Find where the given text appears and provide that cell's center as [X, Y] coordinate. 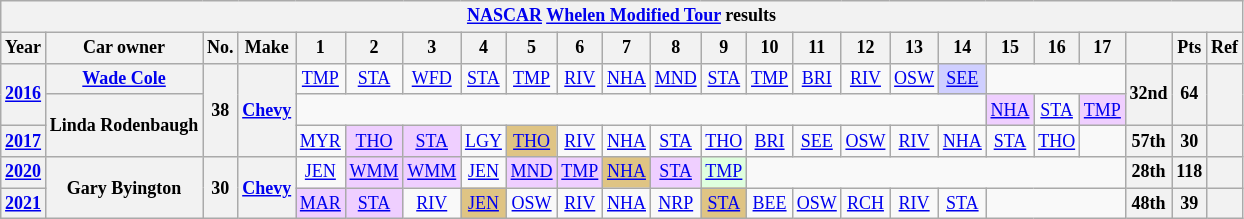
15 [1010, 48]
LGY [484, 140]
38 [220, 110]
2016 [24, 94]
10 [770, 48]
Car owner [124, 48]
5 [532, 48]
2017 [24, 140]
2021 [24, 204]
1 [321, 48]
2020 [24, 172]
7 [627, 48]
64 [1190, 94]
32nd [1148, 94]
Wade Cole [124, 78]
Year [24, 48]
MYR [321, 140]
Gary Byington [124, 188]
BEE [770, 204]
NRP [676, 204]
16 [1057, 48]
13 [914, 48]
NASCAR Whelen Modified Tour results [622, 16]
118 [1190, 172]
Linda Rodenbaugh [124, 125]
39 [1190, 204]
Make [267, 48]
MAR [321, 204]
48th [1148, 204]
6 [580, 48]
14 [962, 48]
12 [866, 48]
2 [374, 48]
Ref [1225, 48]
3 [432, 48]
WFD [432, 78]
11 [816, 48]
4 [484, 48]
17 [1102, 48]
RCH [866, 204]
8 [676, 48]
9 [724, 48]
No. [220, 48]
28th [1148, 172]
Pts [1190, 48]
57th [1148, 140]
